Return the [X, Y] coordinate for the center point of the cell that contains the specified text.  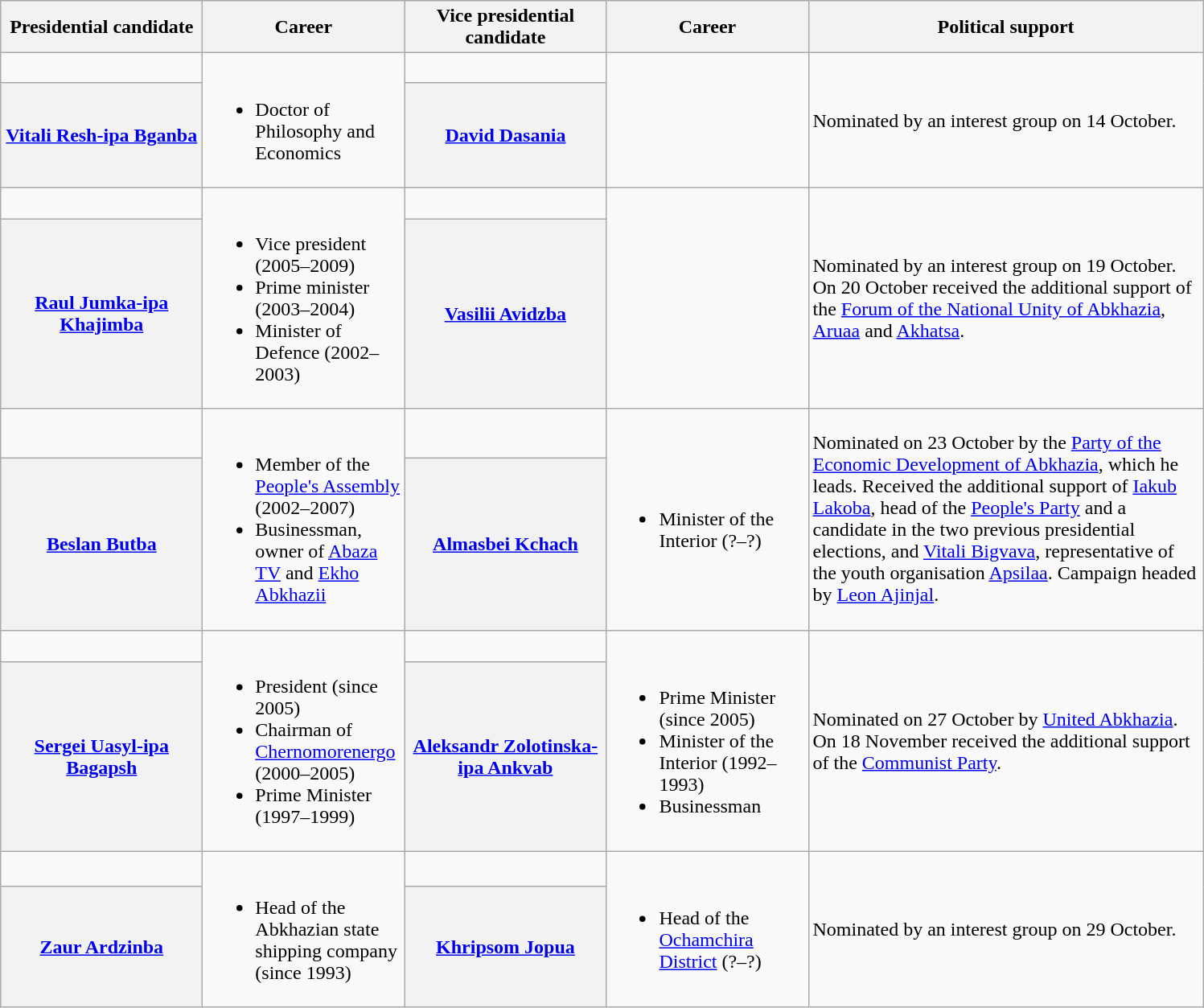
Head of the Ochamchira District (?–?) [708, 929]
Vasilii Avidzba [505, 314]
Vice president (2005–2009)Prime minister (2003–2004)Minister of Defence (2002–2003) [304, 298]
President (since 2005)Chairman of Chernomorenergo (2000–2005)Prime Minister (1997–1999) [304, 740]
Vice presidential candidate [505, 27]
Nominated on 27 October by United Abkhazia. On 18 November received the additional support of the Communist Party. [1005, 740]
Beslan Butba [101, 544]
Political support [1005, 27]
Doctor of Philosophy and Economics [304, 121]
Nominated by an interest group on 29 October. [1005, 929]
Nominated by an interest group on 14 October. [1005, 121]
Prime Minister (since 2005)Minister of the Interior (1992–1993)Businessman [708, 740]
Presidential candidate [101, 27]
Vitali Resh-ipa Bganba [101, 135]
Member of the People's Assembly (2002–2007)Businessman, owner of Abaza TV and Ekho Abkhazii [304, 520]
Raul Jumka-ipa Khajimba [101, 314]
Aleksandr Zolotinska-ipa Ankvab [505, 756]
Minister of the Interior (?–?) [708, 520]
Khripsom Jopua [505, 947]
Almasbei Kchach [505, 544]
Head of the Abkhazian state shipping company (since 1993) [304, 929]
Zaur Ardzinba [101, 947]
David Dasania [505, 135]
Sergei Uasyl-ipa Bagapsh [101, 756]
